Extract the (X, Y) coordinate from the center of the cell holding the provided text.  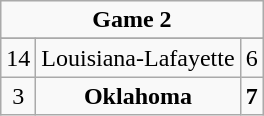
6 (252, 58)
3 (18, 96)
7 (252, 96)
Louisiana-Lafayette (138, 58)
Oklahoma (138, 96)
Game 2 (132, 20)
14 (18, 58)
